Detect which cell encompasses the target text, then output its [x, y] center coordinate. 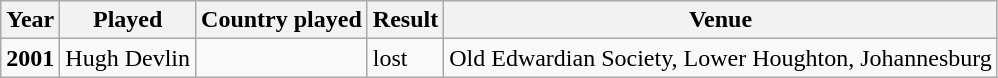
Country played [282, 20]
Played [128, 20]
Venue [721, 20]
lost [405, 58]
Old Edwardian Society, Lower Houghton, Johannesburg [721, 58]
Year [30, 20]
Hugh Devlin [128, 58]
Result [405, 20]
2001 [30, 58]
